Provide the [X, Y] coordinate of the cell's center where the given text is located.  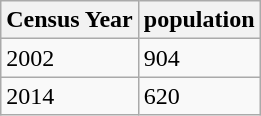
Census Year [70, 20]
620 [199, 96]
2014 [70, 96]
904 [199, 58]
population [199, 20]
2002 [70, 58]
